Scan for the cell matching the given text and deliver its [x, y] coordinate at center. 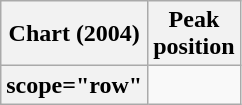
scope="row" [74, 85]
Chart (2004) [74, 34]
Peakposition [194, 34]
